Detect which cell encompasses the target text, then output its (X, Y) center coordinate. 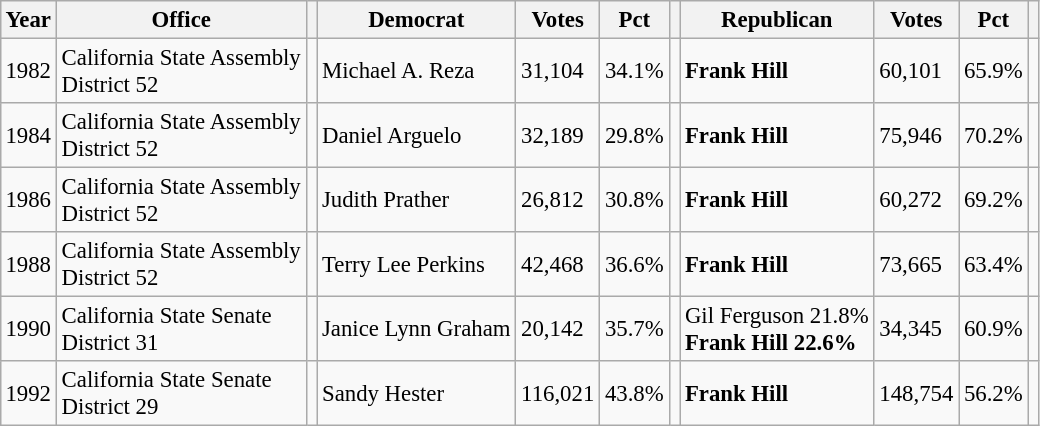
42,468 (558, 264)
65.9% (994, 70)
Republican (777, 20)
73,665 (916, 264)
60.9% (994, 330)
Office (181, 20)
California State Senate District 29 (181, 394)
70.2% (994, 136)
30.8% (634, 200)
Democrat (416, 20)
Sandy Hester (416, 394)
32,189 (558, 136)
Michael A. Reza (416, 70)
75,946 (916, 136)
Terry Lee Perkins (416, 264)
Janice Lynn Graham (416, 330)
116,021 (558, 394)
Gil Ferguson 21.8% Frank Hill 22.6% (777, 330)
69.2% (994, 200)
34,345 (916, 330)
1988 (28, 264)
Judith Prather (416, 200)
California State Senate District 31 (181, 330)
148,754 (916, 394)
1984 (28, 136)
35.7% (634, 330)
1992 (28, 394)
60,101 (916, 70)
56.2% (994, 394)
Daniel Arguelo (416, 136)
1982 (28, 70)
26,812 (558, 200)
34.1% (634, 70)
Year (28, 20)
1990 (28, 330)
43.8% (634, 394)
60,272 (916, 200)
63.4% (994, 264)
31,104 (558, 70)
1986 (28, 200)
29.8% (634, 136)
36.6% (634, 264)
20,142 (558, 330)
